Search for the cell housing the specified text and yield its [X, Y] center coordinate. 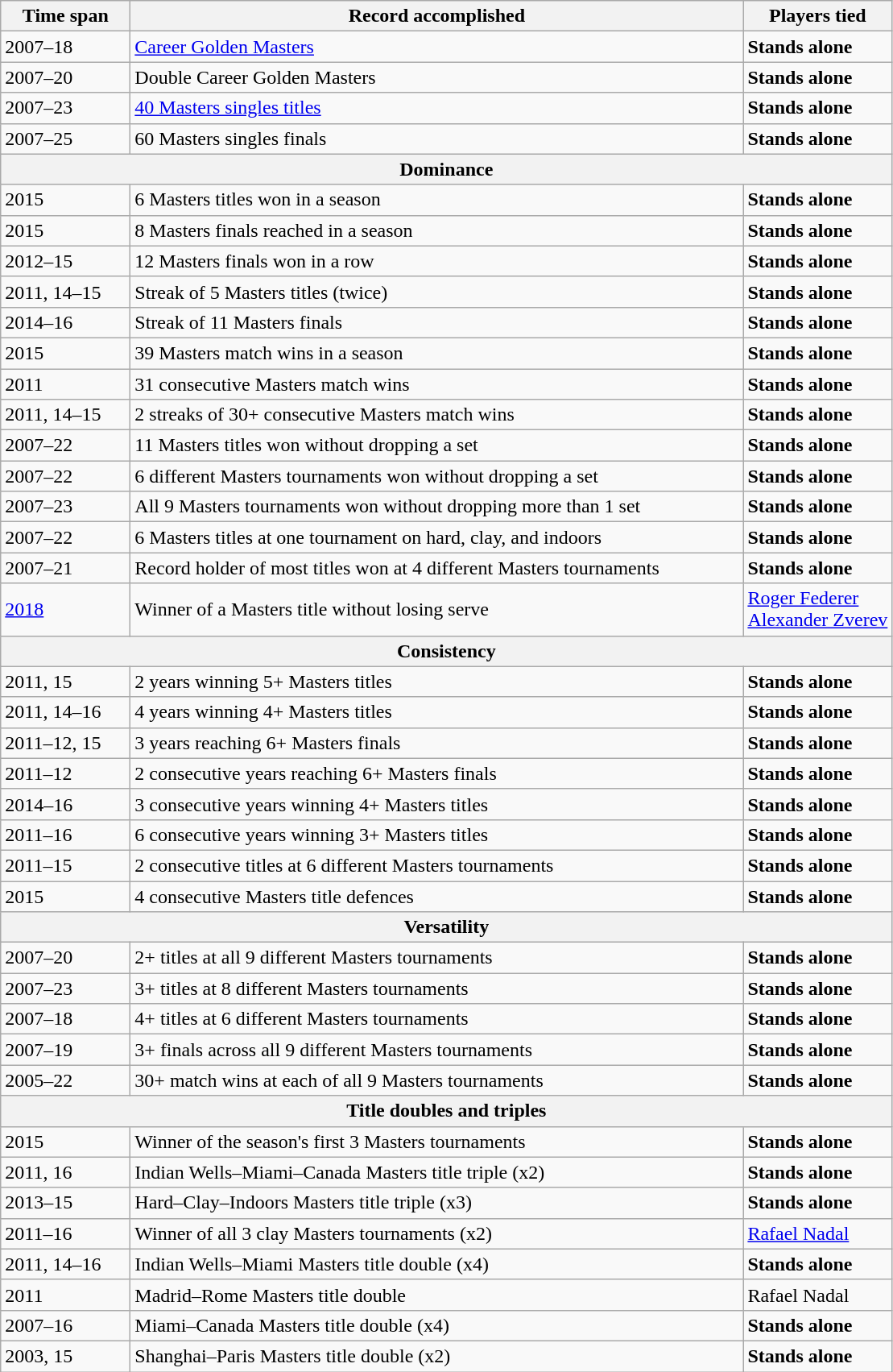
2 consecutive titles at 6 different Masters tournaments [436, 865]
Roger FedererAlexander Zverev [818, 609]
6 consecutive years winning 3+ Masters titles [436, 835]
60 Masters singles finals [436, 139]
2007–16 [66, 1325]
2013–15 [66, 1203]
2007–25 [66, 139]
2 consecutive years reaching 6+ Masters finals [436, 773]
Winner of a Masters title without losing serve [436, 609]
Winner of the season's first 3 Masters tournaments [436, 1142]
Career Golden Masters [436, 47]
2011, 15 [66, 682]
39 Masters match wins in a season [436, 353]
Hard–Clay–Indoors Masters title triple (x3) [436, 1203]
Shanghai–Paris Masters title double (x2) [436, 1356]
2007–21 [66, 568]
11 Masters titles won without dropping a set [436, 446]
3+ titles at 8 different Masters tournaments [436, 989]
2011, 16 [66, 1172]
Record accomplished [436, 16]
3+ finals across all 9 different Masters tournaments [436, 1050]
12 Masters finals won in a row [436, 261]
2018 [66, 609]
2011–12 [66, 773]
8 Masters finals reached in a season [436, 230]
Winner of all 3 clay Masters tournaments (x2) [436, 1233]
4 consecutive Masters title defences [436, 897]
Streak of 5 Masters titles (twice) [436, 292]
Streak of 11 Masters finals [436, 322]
30+ match wins at each of all 9 Masters tournaments [436, 1080]
2011–12, 15 [66, 743]
31 consecutive Masters match wins [436, 384]
2 streaks of 30+ consecutive Masters match wins [436, 415]
All 9 Masters tournaments won without dropping more than 1 set [436, 507]
Indian Wells–Miami–Canada Masters title triple (x2) [436, 1172]
2+ titles at all 9 different Masters tournaments [436, 958]
2012–15 [66, 261]
40 Masters singles titles [436, 108]
Title doubles and triples [446, 1111]
Madrid–Rome Masters title double [436, 1295]
Versatility [446, 927]
2011–15 [66, 865]
2 years winning 5+ Masters titles [436, 682]
3 consecutive years winning 4+ Masters titles [436, 804]
Miami–Canada Masters title double (x4) [436, 1325]
Dominance [446, 169]
Double Career Golden Masters [436, 77]
Record holder of most titles won at 4 different Masters tournaments [436, 568]
Consistency [446, 651]
Players tied [818, 16]
2005–22 [66, 1080]
2003, 15 [66, 1356]
6 different Masters tournaments won without dropping a set [436, 476]
2007–19 [66, 1050]
6 Masters titles at one tournament on hard, clay, and indoors [436, 537]
4 years winning 4+ Masters titles [436, 712]
6 Masters titles won in a season [436, 200]
Time span [66, 16]
Indian Wells–Miami Masters title double (x4) [436, 1264]
3 years reaching 6+ Masters finals [436, 743]
4+ titles at 6 different Masters tournaments [436, 1019]
